For the text-containing cell, return its midpoint in (X, Y) coordinate format. 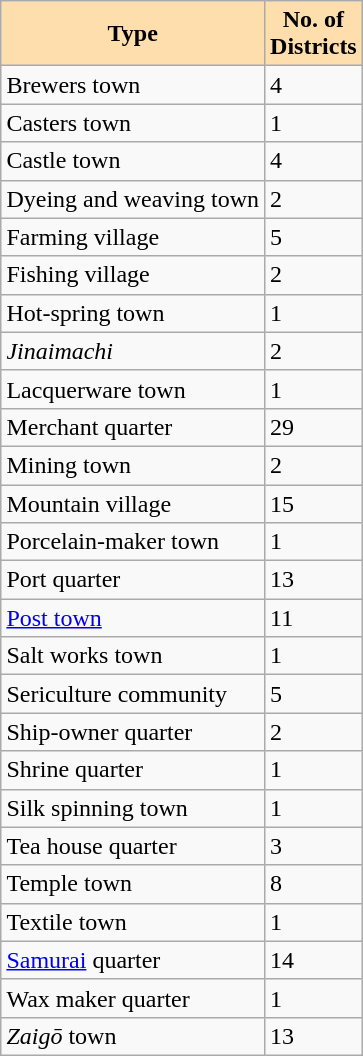
Casters town (133, 123)
Temple town (133, 884)
Shrine quarter (133, 770)
Zaigō town (133, 1036)
Castle town (133, 161)
Merchant quarter (133, 427)
Tea house quarter (133, 846)
Farming village (133, 237)
Port quarter (133, 580)
Fishing village (133, 275)
Brewers town (133, 85)
3 (314, 846)
11 (314, 618)
Wax maker quarter (133, 998)
Silk spinning town (133, 808)
29 (314, 427)
Textile town (133, 922)
Type (133, 34)
Lacquerware town (133, 389)
Jinaimachi (133, 351)
Salt works town (133, 656)
Ship-owner quarter (133, 732)
15 (314, 503)
Dyeing and weaving town (133, 199)
No. ofDistricts (314, 34)
Mining town (133, 465)
8 (314, 884)
Samurai quarter (133, 960)
Post town (133, 618)
Mountain village (133, 503)
Porcelain-maker town (133, 542)
14 (314, 960)
Hot-spring town (133, 313)
Sericulture community (133, 694)
